From the cell containing the given text, extract its center point as (X, Y) coordinate. 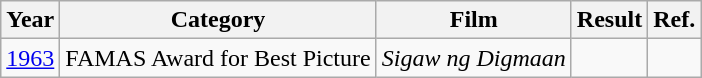
FAMAS Award for Best Picture (218, 58)
Ref. (674, 20)
Category (218, 20)
1963 (30, 58)
Film (474, 20)
Sigaw ng Digmaan (474, 58)
Result (609, 20)
Year (30, 20)
